Locate the cell with the specified text and output its [x, y] center coordinate. 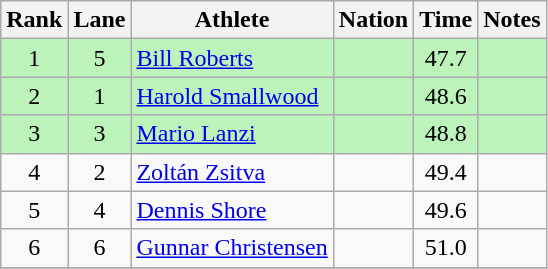
Athlete [232, 20]
Nation [373, 20]
Notes [512, 20]
51.0 [446, 248]
Bill Roberts [232, 58]
Rank [34, 20]
49.6 [446, 210]
49.4 [446, 172]
Harold Smallwood [232, 96]
Dennis Shore [232, 210]
Mario Lanzi [232, 134]
Zoltán Zsitva [232, 172]
48.6 [446, 96]
47.7 [446, 58]
48.8 [446, 134]
Lane [100, 20]
Time [446, 20]
Gunnar Christensen [232, 248]
